Return (X, Y) of the center of cell containing provided text 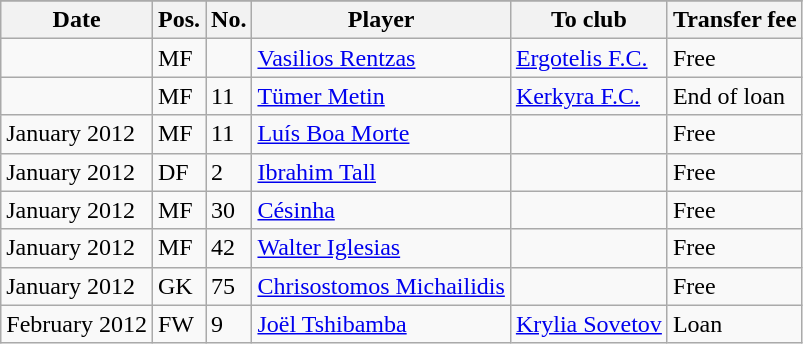
9 (229, 324)
Loan (734, 324)
2 (229, 172)
End of loan (734, 96)
Transfer fee (734, 20)
75 (229, 286)
Ergotelis F.C. (588, 58)
No. (229, 20)
Luís Boa Morte (381, 134)
Pos. (178, 20)
Joël Tshibamba (381, 324)
Ibrahim Tall (381, 172)
Tümer Metin (381, 96)
Kerkyra F.C. (588, 96)
Walter Iglesias (381, 248)
DF (178, 172)
42 (229, 248)
Krylia Sovetov (588, 324)
Chrisostomos Michailidis (381, 286)
Date (77, 20)
FW (178, 324)
Césinha (381, 210)
Vasilios Rentzas (381, 58)
30 (229, 210)
To club (588, 20)
February 2012 (77, 324)
GK (178, 286)
Player (381, 20)
